Determine the (X, Y) coordinate at the center of the cell enclosing the given text.  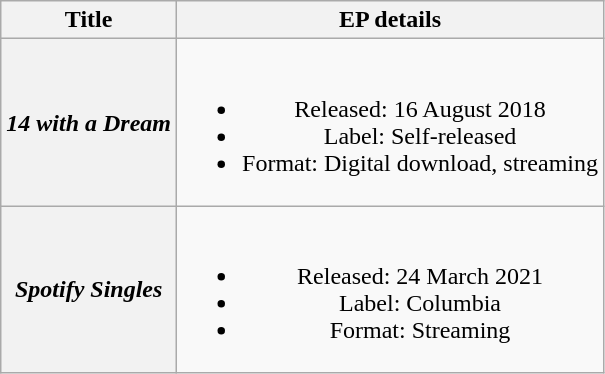
14 with a Dream (89, 122)
EP details (390, 20)
Released: 24 March 2021Label: ColumbiaFormat: Streaming (390, 290)
Released: 16 August 2018Label: Self-releasedFormat: Digital download, streaming (390, 122)
Title (89, 20)
Spotify Singles (89, 290)
